Scan for the cell matching the given text and deliver its (X, Y) coordinate at center. 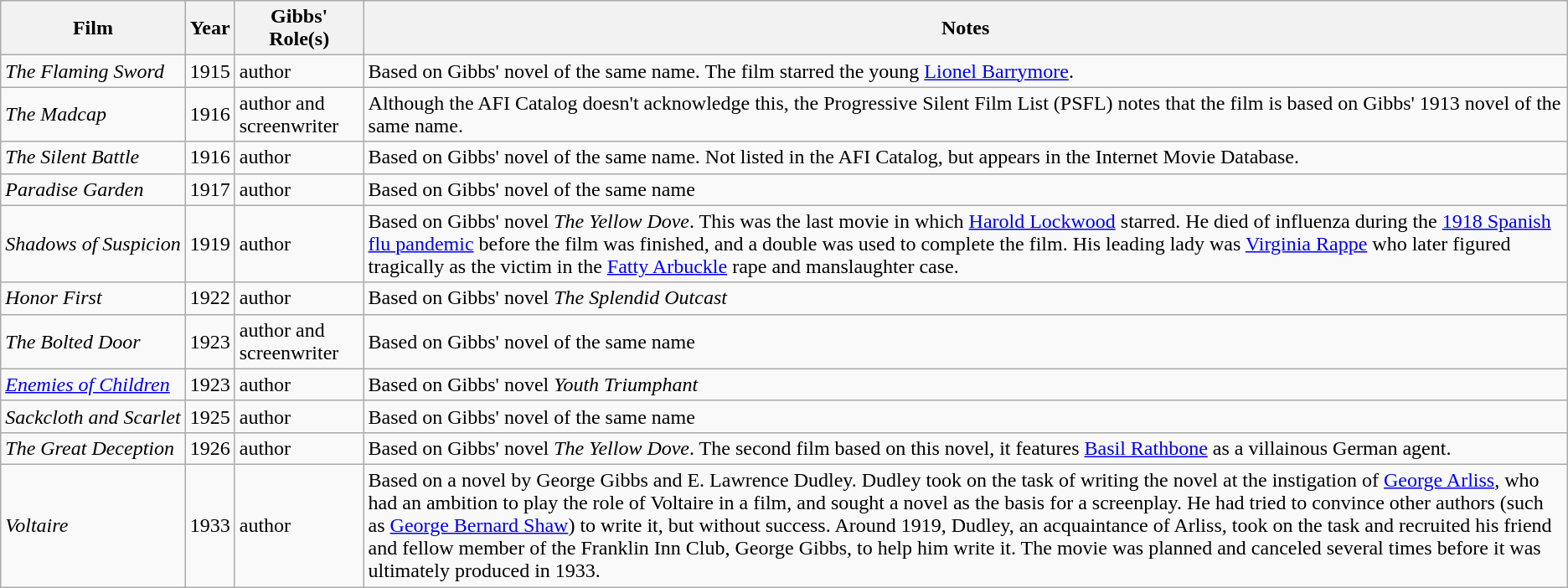
The Silent Battle (93, 157)
Gibbs' Role(s) (299, 28)
Voltaire (93, 525)
1917 (209, 189)
Shadows of Suspicion (93, 244)
Film (93, 28)
1922 (209, 298)
1933 (209, 525)
Based on Gibbs' novel The Yellow Dove. The second film based on this novel, it features Basil Rathbone as a villainous German agent. (965, 448)
Based on Gibbs' novel The Splendid Outcast (965, 298)
The Bolted Door (93, 342)
The Great Deception (93, 448)
The Madcap (93, 114)
1926 (209, 448)
Paradise Garden (93, 189)
Based on Gibbs' novel Youth Triumphant (965, 384)
Notes (965, 28)
The Flaming Sword (93, 71)
Year (209, 28)
1915 (209, 71)
Based on Gibbs' novel of the same name. The film starred the young Lionel Barrymore. (965, 71)
Enemies of Children (93, 384)
1919 (209, 244)
Sackcloth and Scarlet (93, 416)
Honor First (93, 298)
Based on Gibbs' novel of the same name. Not listed in the AFI Catalog, but appears in the Internet Movie Database. (965, 157)
1925 (209, 416)
